Locate the cell with the specified text and output its (X, Y) center coordinate. 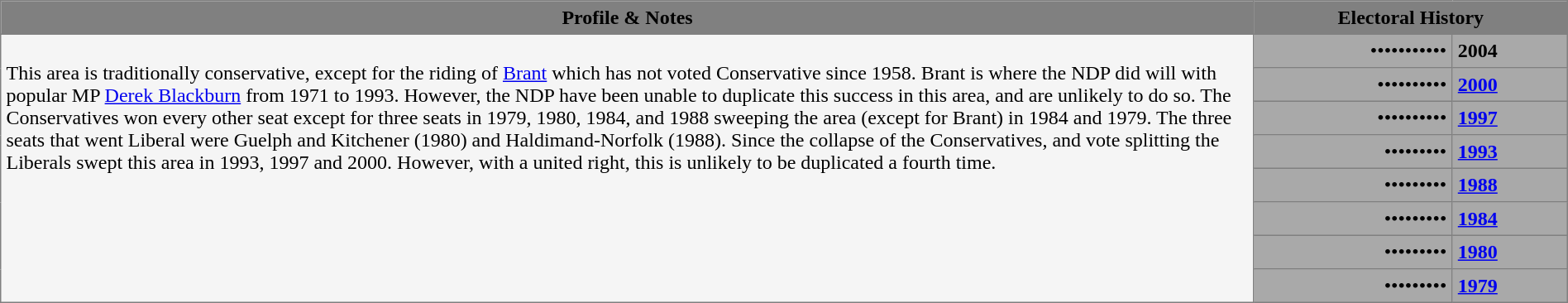
••••••••••• (1353, 50)
Profile & Notes (628, 17)
1997 (1510, 118)
2004 (1510, 50)
1979 (1510, 286)
1980 (1510, 252)
Electoral History (1411, 17)
1984 (1510, 219)
1988 (1510, 185)
2000 (1510, 84)
1993 (1510, 151)
